Find where the given text appears and provide that cell's center as (x, y) coordinate. 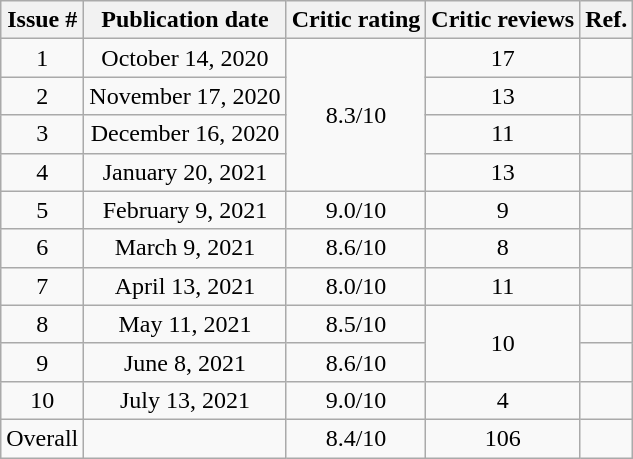
7 (42, 286)
October 14, 2020 (185, 58)
Publication date (185, 20)
Ref. (606, 20)
8.0/10 (356, 286)
3 (42, 134)
2 (42, 96)
8.5/10 (356, 324)
December 16, 2020 (185, 134)
June 8, 2021 (185, 362)
January 20, 2021 (185, 172)
106 (503, 438)
March 9, 2021 (185, 248)
November 17, 2020 (185, 96)
April 13, 2021 (185, 286)
Overall (42, 438)
8.3/10 (356, 115)
Critic rating (356, 20)
17 (503, 58)
July 13, 2021 (185, 400)
8.4/10 (356, 438)
1 (42, 58)
6 (42, 248)
February 9, 2021 (185, 210)
Critic reviews (503, 20)
5 (42, 210)
Issue # (42, 20)
May 11, 2021 (185, 324)
